Return (x, y) of the center of cell containing provided text 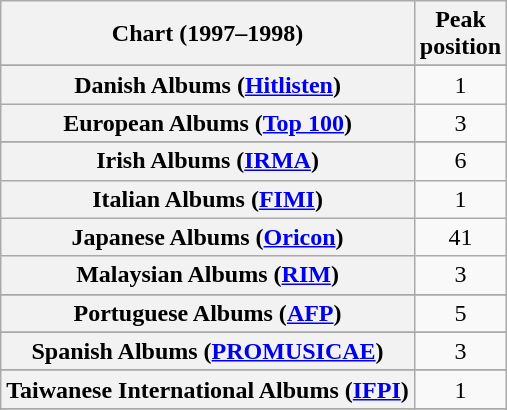
Taiwanese International Albums (IFPI) (208, 389)
Italian Albums (FIMI) (208, 199)
Chart (1997–1998) (208, 34)
European Albums (Top 100) (208, 123)
41 (460, 237)
Japanese Albums (Oricon) (208, 237)
Spanish Albums (PROMUSICAE) (208, 351)
6 (460, 161)
Malaysian Albums (RIM) (208, 275)
5 (460, 313)
Portuguese Albums (AFP) (208, 313)
Danish Albums (Hitlisten) (208, 85)
Irish Albums (IRMA) (208, 161)
Peakposition (460, 34)
